Locate the cell with the specified text and output its [x, y] center coordinate. 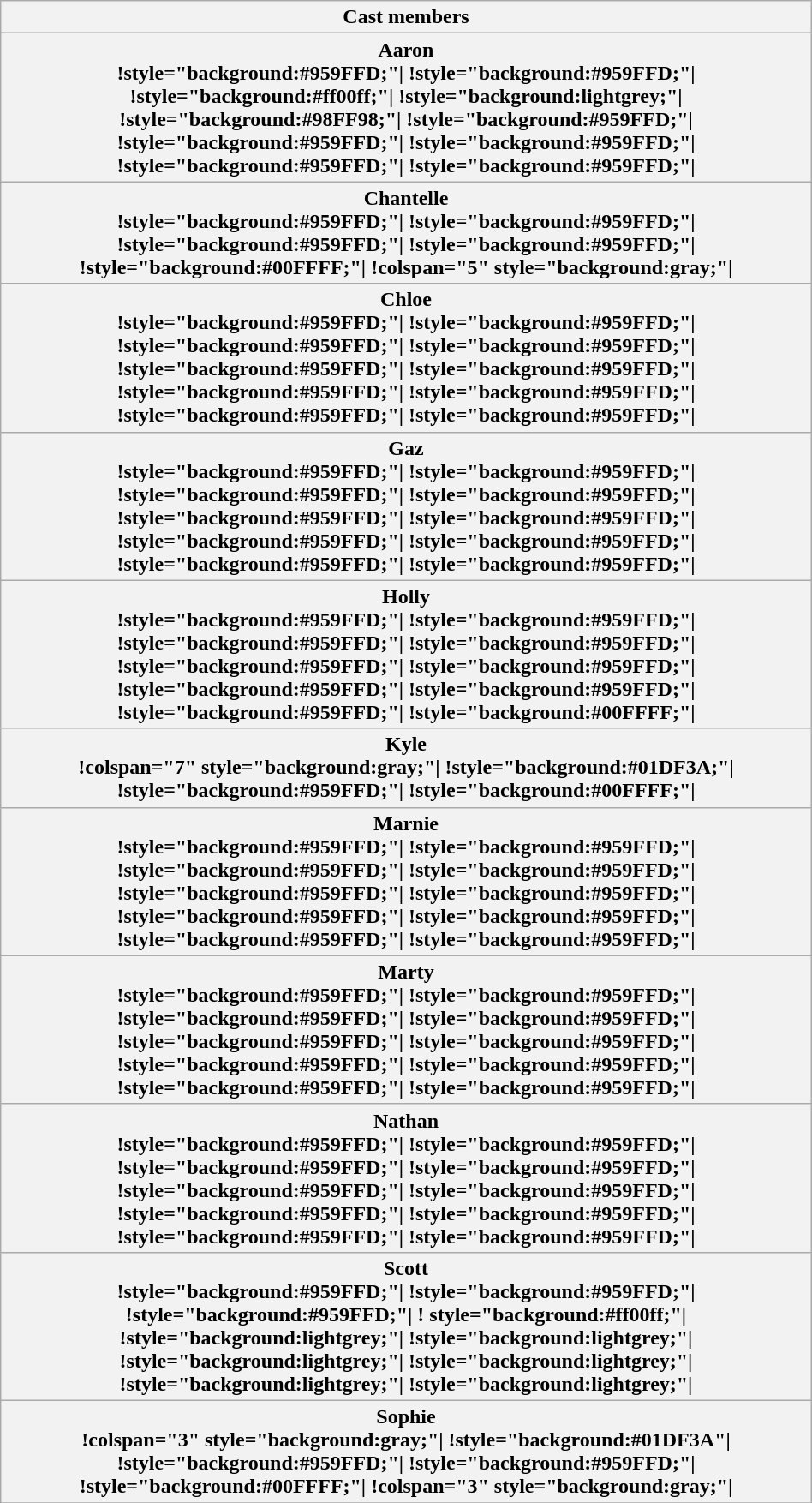
Kyle!colspan="7" style="background:gray;"| !style="background:#01DF3A;"| !style="background:#959FFD;"| !style="background:#00FFFF;"| [406, 768]
Cast members [406, 17]
